Capture the cell that displays the provided text and extract its [x, y] central coordinate. 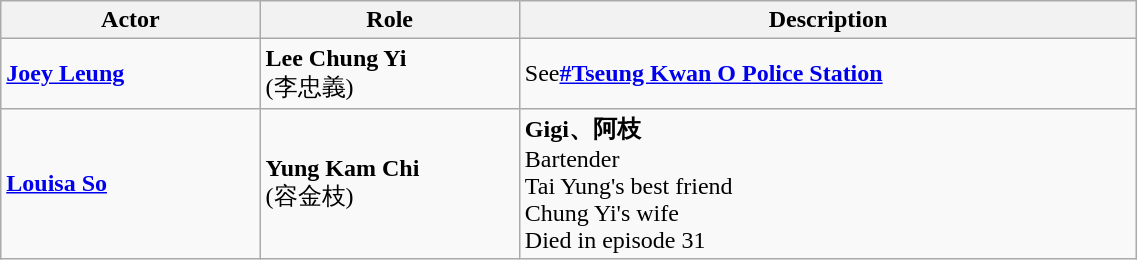
See#Tseung Kwan O Police Station [828, 74]
Actor [130, 20]
Yung Kam Chi(容金枝) [390, 184]
Lee Chung Yi(李忠義) [390, 74]
Gigi、阿枝BartenderTai Yung's best friendChung Yi's wifeDied in episode 31 [828, 184]
Joey Leung [130, 74]
Description [828, 20]
Louisa So [130, 184]
Role [390, 20]
